Return the [X, Y] coordinate for the center point of the cell that contains the specified text.  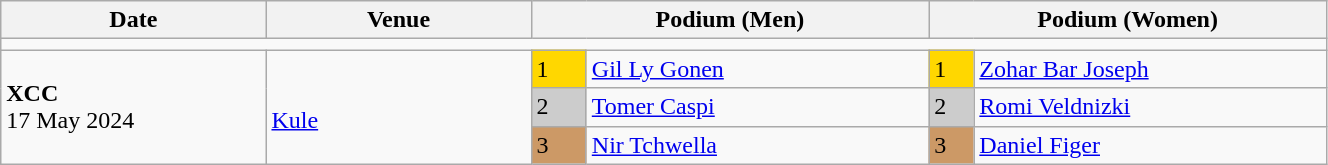
Venue [398, 20]
Gil Ly Gonen [757, 69]
Daniel Figer [1150, 145]
Date [134, 20]
Nir Tchwella [757, 145]
Podium (Men) [730, 20]
XCC 17 May 2024 [134, 107]
Zohar Bar Joseph [1150, 69]
Romi Veldnizki [1150, 107]
Kule [398, 107]
Tomer Caspi [757, 107]
Podium (Women) [1128, 20]
